Determine the [X, Y] coordinate at the center of the cell enclosing the given text.  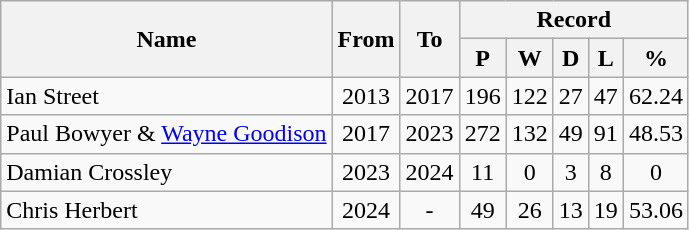
3 [570, 172]
From [366, 39]
L [606, 58]
2013 [366, 96]
8 [606, 172]
19 [606, 210]
132 [530, 134]
Damian Crossley [166, 172]
48.53 [656, 134]
122 [530, 96]
47 [606, 96]
26 [530, 210]
91 [606, 134]
% [656, 58]
Name [166, 39]
196 [482, 96]
D [570, 58]
11 [482, 172]
27 [570, 96]
To [430, 39]
62.24 [656, 96]
- [430, 210]
Record [574, 20]
Ian Street [166, 96]
53.06 [656, 210]
13 [570, 210]
W [530, 58]
P [482, 58]
Chris Herbert [166, 210]
Paul Bowyer & Wayne Goodison [166, 134]
272 [482, 134]
